Return the (x, y) coordinate for the center point of the cell that contains the specified text.  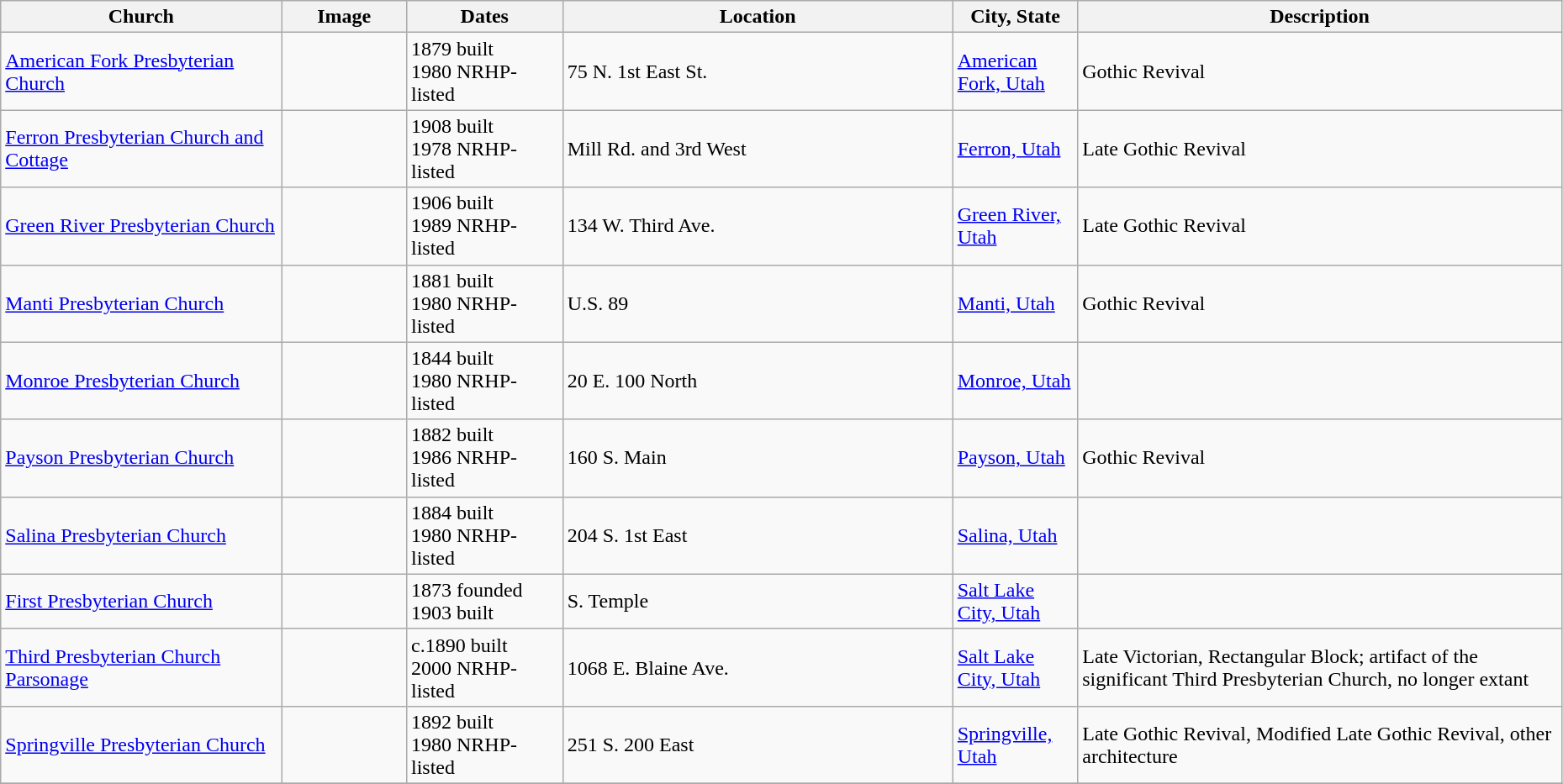
S. Temple (758, 602)
Image (345, 17)
1873 founded1903 built (484, 602)
Mill Rd. and 3rd West (758, 149)
U.S. 89 (758, 303)
75 N. 1st East St. (758, 71)
Springville Presbyterian Church (141, 745)
Payson Presbyterian Church (141, 458)
Description (1320, 17)
Salina, Utah (1016, 535)
Ferron Presbyterian Church and Cottage (141, 149)
American Fork Presbyterian Church (141, 71)
Monroe, Utah (1016, 381)
Payson, Utah (1016, 458)
Manti, Utah (1016, 303)
Third Presbyterian Church Parsonage (141, 667)
1906 built1989 NRHP-listed (484, 226)
Monroe Presbyterian Church (141, 381)
251 S. 200 East (758, 745)
1068 E. Blaine Ave. (758, 667)
Green River, Utah (1016, 226)
Church (141, 17)
1881 built1980 NRHP-listed (484, 303)
Ferron, Utah (1016, 149)
1892 built1980 NRHP-listed (484, 745)
1879 built1980 NRHP-listed (484, 71)
Green River Presbyterian Church (141, 226)
134 W. Third Ave. (758, 226)
Salina Presbyterian Church (141, 535)
Springville, Utah (1016, 745)
1844 built1980 NRHP-listed (484, 381)
Location (758, 17)
1882 built1986 NRHP-listed (484, 458)
1908 built1978 NRHP-listed (484, 149)
Dates (484, 17)
City, State (1016, 17)
160 S. Main (758, 458)
American Fork, Utah (1016, 71)
Late Victorian, Rectangular Block; artifact of the significant Third Presbyterian Church, no longer extant (1320, 667)
Late Gothic Revival, Modified Late Gothic Revival, other architecture (1320, 745)
Manti Presbyterian Church (141, 303)
First Presbyterian Church (141, 602)
1884 built1980 NRHP-listed (484, 535)
c.1890 built2000 NRHP-listed (484, 667)
20 E. 100 North (758, 381)
204 S. 1st East (758, 535)
